Pinpoint the cell where the given text exists, returning its [X, Y] midpoint coordinate. 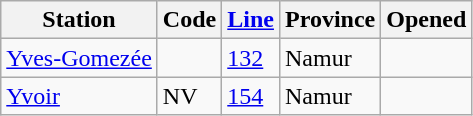
Yvoir [80, 96]
Line [251, 20]
Opened [426, 20]
Yves-Gomezée [80, 58]
154 [251, 96]
132 [251, 58]
NV [189, 96]
Code [189, 20]
Station [80, 20]
Province [330, 20]
